Scan for the cell matching the given text and deliver its [X, Y] coordinate at center. 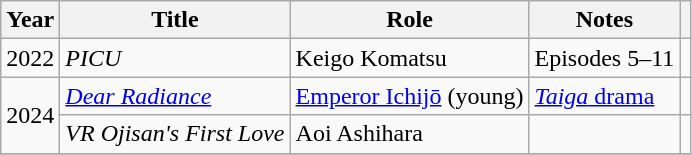
2024 [30, 115]
Role [410, 20]
Notes [604, 20]
VR Ojisan's First Love [175, 134]
Keigo Komatsu [410, 58]
Taiga drama [604, 96]
Title [175, 20]
Dear Radiance [175, 96]
Episodes 5–11 [604, 58]
2022 [30, 58]
Emperor Ichijō (young) [410, 96]
PICU [175, 58]
Year [30, 20]
Aoi Ashihara [410, 134]
